Provide the [X, Y] coordinate of the cell's center where the given text is located.  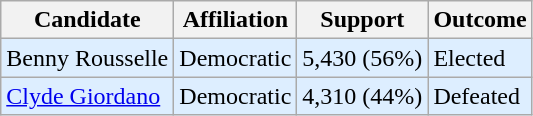
Clyde Giordano [88, 96]
Elected [480, 58]
Support [362, 20]
Defeated [480, 96]
Outcome [480, 20]
Affiliation [236, 20]
Benny Rousselle [88, 58]
5,430 (56%) [362, 58]
Candidate [88, 20]
4,310 (44%) [362, 96]
